Determine the (x, y) coordinate at the center of the cell enclosing the given text.  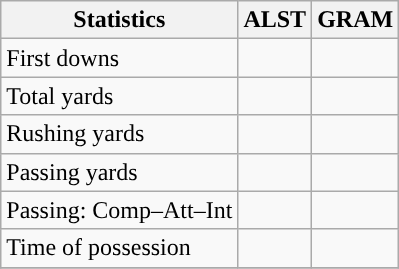
Rushing yards (120, 134)
Time of possession (120, 248)
GRAM (356, 20)
First downs (120, 58)
Passing: Comp–Att–Int (120, 210)
ALST (275, 20)
Passing yards (120, 172)
Total yards (120, 96)
Statistics (120, 20)
